For the text-containing cell, return its midpoint in (x, y) coordinate format. 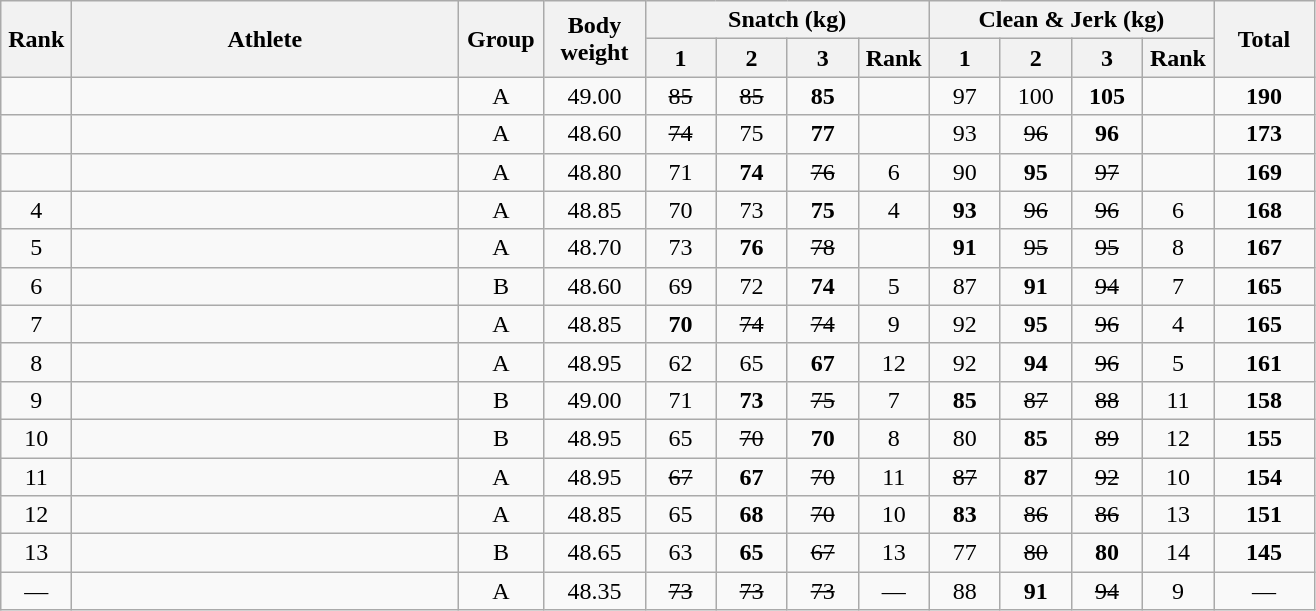
48.80 (594, 172)
161 (1264, 362)
100 (1036, 96)
68 (752, 515)
89 (1106, 438)
62 (680, 362)
190 (1264, 96)
69 (680, 286)
Athlete (265, 39)
105 (1106, 96)
48.35 (594, 591)
158 (1264, 400)
167 (1264, 248)
168 (1264, 210)
154 (1264, 477)
48.65 (594, 553)
90 (964, 172)
78 (822, 248)
155 (1264, 438)
Group (501, 39)
145 (1264, 553)
Body weight (594, 39)
173 (1264, 134)
169 (1264, 172)
151 (1264, 515)
Total (1264, 39)
63 (680, 553)
Clean & Jerk (kg) (1071, 20)
14 (1178, 553)
83 (964, 515)
Snatch (kg) (787, 20)
72 (752, 286)
48.70 (594, 248)
